Determine the [x, y] coordinate at the center of the cell enclosing the given text.  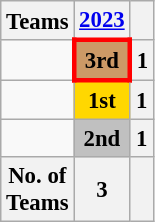
2nd [102, 139]
3 [102, 190]
Teams [38, 20]
2023 [102, 20]
3rd [102, 60]
No. of Teams [38, 190]
1st [102, 100]
